Scan for the cell matching the given text and deliver its (X, Y) coordinate at center. 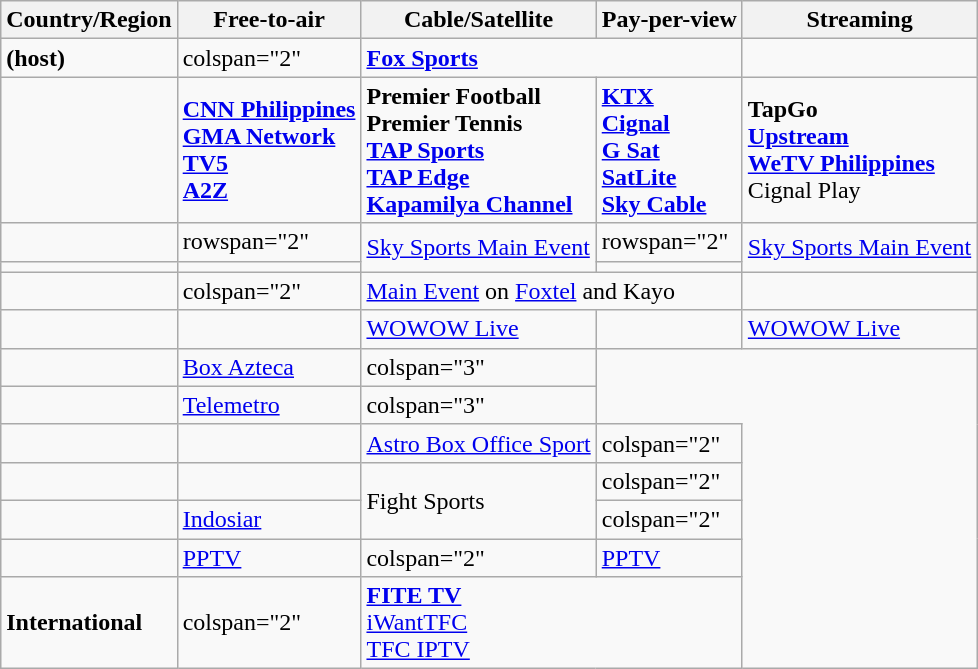
Main Event on Foxtel and Kayo (552, 291)
Cable/Satellite (478, 20)
Telemetro (269, 405)
Premier FootballPremier TennisTAP SportsTAP EdgeKapamilya Channel (478, 150)
Astro Box Office Sport (478, 443)
International (89, 623)
(host) (89, 58)
KTXCignalG SatSatLiteSky Cable (669, 150)
CNN PhilippinesGMA NetworkTV5A2Z (269, 150)
Indosiar (269, 519)
Pay-per-view (669, 20)
FITE TViWantTFCTFC IPTV (552, 623)
TapGoUpstreamWeTV PhilippinesCignal Play (859, 150)
Free-to-air (269, 20)
Streaming (859, 20)
Box Azteca (269, 367)
Country/Region (89, 20)
Fight Sports (478, 500)
Fox Sports (552, 58)
